Scan for the cell matching the given text and deliver its [X, Y] coordinate at center. 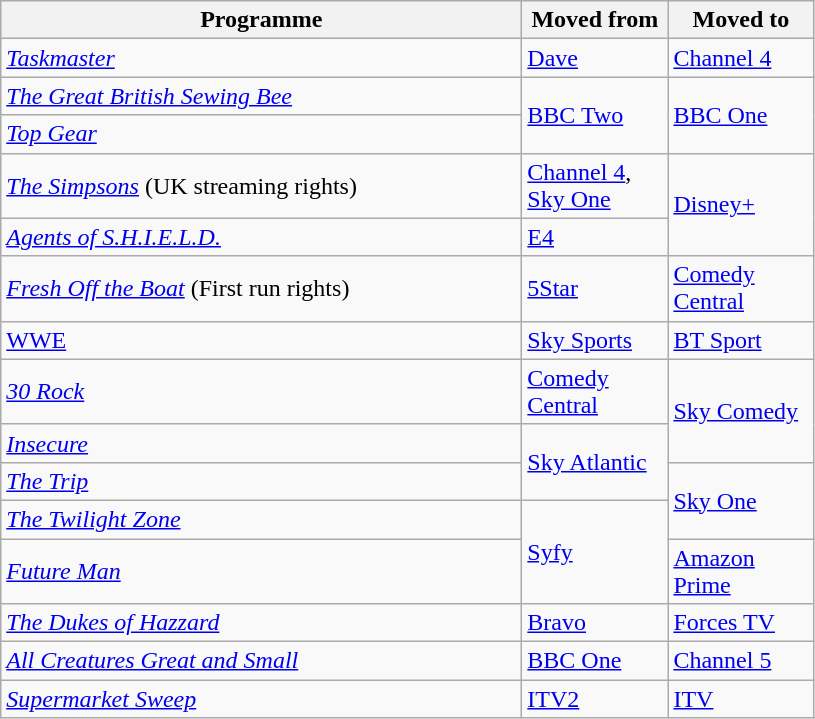
ITV [741, 699]
Channel 5 [741, 661]
The Great British Sewing Bee [262, 96]
Dave [595, 58]
The Trip [262, 481]
30 Rock [262, 392]
Channel 4 [741, 58]
E4 [595, 237]
Taskmaster [262, 58]
Future Man [262, 570]
Amazon Prime [741, 570]
BBC Two [595, 115]
Syfy [595, 552]
Programme [262, 20]
Moved from [595, 20]
The Twilight Zone [262, 519]
Fresh Off the Boat (First run rights) [262, 288]
ITV2 [595, 699]
All Creatures Great and Small [262, 661]
BT Sport [741, 340]
Moved to [741, 20]
Forces TV [741, 623]
The Dukes of Hazzard [262, 623]
Sky Comedy [741, 410]
Bravo [595, 623]
Sky Atlantic [595, 462]
Sky One [741, 500]
Sky Sports [595, 340]
Insecure [262, 443]
Channel 4,Sky One [595, 186]
WWE [262, 340]
Supermarket Sweep [262, 699]
5Star [595, 288]
Agents of S.H.I.E.L.D. [262, 237]
Top Gear [262, 134]
The Simpsons (UK streaming rights) [262, 186]
Disney+ [741, 204]
